Return the (X, Y) coordinate for the center point of the cell that contains the specified text.  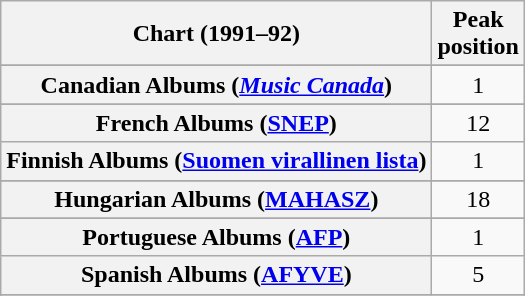
Hungarian Albums (MAHASZ) (216, 199)
Chart (1991–92) (216, 34)
Finnish Albums (Suomen virallinen lista) (216, 161)
Portuguese Albums (AFP) (216, 237)
18 (478, 199)
5 (478, 275)
Canadian Albums (Music Canada) (216, 85)
Peakposition (478, 34)
Spanish Albums (AFYVE) (216, 275)
12 (478, 123)
French Albums (SNEP) (216, 123)
